Determine the [x, y] coordinate at the center of the cell enclosing the given text.  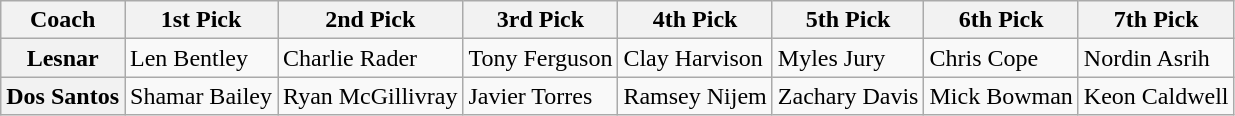
Coach [63, 20]
3rd Pick [540, 20]
Mick Bowman [1001, 96]
5th Pick [848, 20]
Javier Torres [540, 96]
Zachary Davis [848, 96]
Tony Ferguson [540, 58]
Charlie Rader [370, 58]
Nordin Asrih [1156, 58]
7th Pick [1156, 20]
6th Pick [1001, 20]
Myles Jury [848, 58]
4th Pick [695, 20]
2nd Pick [370, 20]
Shamar Bailey [202, 96]
Ramsey Nijem [695, 96]
Dos Santos [63, 96]
Keon Caldwell [1156, 96]
Chris Cope [1001, 58]
1st Pick [202, 20]
Ryan McGillivray [370, 96]
Lesnar [63, 58]
Len Bentley [202, 58]
Clay Harvison [695, 58]
